Identify which cell holds the provided text, then report its [x, y] central coordinate. 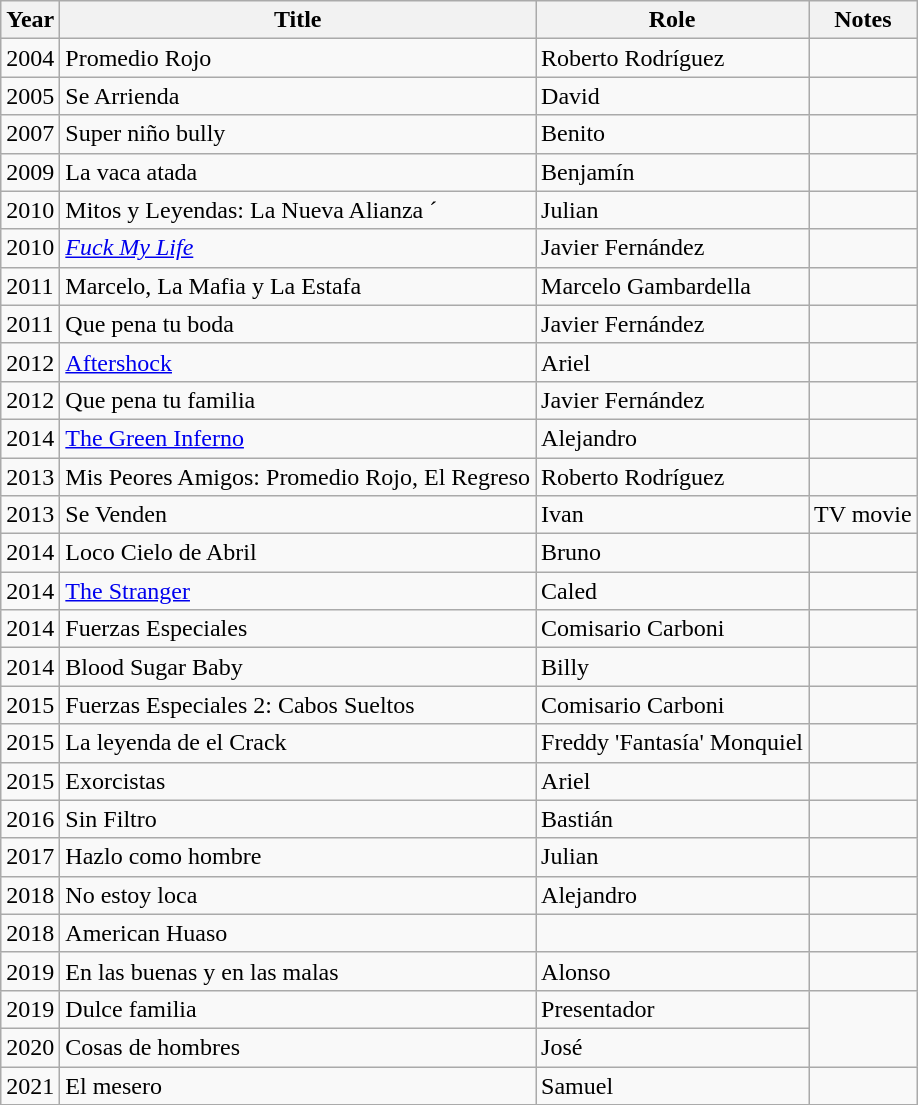
Que pena tu boda [298, 324]
Se Arrienda [298, 96]
2004 [30, 58]
2016 [30, 819]
La vaca atada [298, 172]
Blood Sugar Baby [298, 667]
Promedio Rojo [298, 58]
2005 [30, 96]
Ivan [672, 515]
Dulce familia [298, 1009]
Billy [672, 667]
José [672, 1047]
Aftershock [298, 362]
Samuel [672, 1085]
Sin Filtro [298, 819]
David [672, 96]
2020 [30, 1047]
Freddy 'Fantasía' Monquiel [672, 743]
American Huaso [298, 933]
The Green Inferno [298, 438]
Mis Peores Amigos: Promedio Rojo, El Regreso [298, 477]
Exorcistas [298, 781]
Role [672, 20]
2021 [30, 1085]
Year [30, 20]
La leyenda de el Crack [298, 743]
Marcelo Gambardella [672, 286]
Mitos y Leyendas: La Nueva Alianza ´ [298, 210]
Alonso [672, 971]
The Stranger [298, 591]
Fuck My Life [298, 248]
Loco Cielo de Abril [298, 553]
Super niño bully [298, 134]
TV movie [864, 515]
Se Venden [298, 515]
En las buenas y en las malas [298, 971]
2009 [30, 172]
Cosas de hombres [298, 1047]
2007 [30, 134]
Bruno [672, 553]
Que pena tu familia [298, 400]
Fuerzas Especiales [298, 629]
Bastián [672, 819]
2017 [30, 857]
No estoy loca [298, 895]
Benjamín [672, 172]
Hazlo como hombre [298, 857]
Fuerzas Especiales 2: Cabos Sueltos [298, 705]
Title [298, 20]
Notes [864, 20]
Presentador [672, 1009]
Caled [672, 591]
Benito [672, 134]
Marcelo, La Mafia y La Estafa [298, 286]
El mesero [298, 1085]
